Return the [x, y] coordinate for the center point of the cell that contains the specified text.  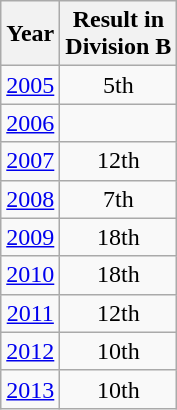
Result inDivision B [118, 34]
5th [118, 85]
2012 [30, 351]
2013 [30, 389]
2008 [30, 199]
2007 [30, 161]
2010 [30, 275]
2011 [30, 313]
2009 [30, 237]
7th [118, 199]
Year [30, 34]
2006 [30, 123]
2005 [30, 85]
